Return [x, y] of the center of cell containing provided text 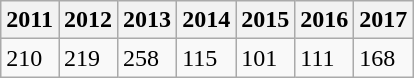
258 [148, 58]
2016 [324, 20]
219 [88, 58]
2013 [148, 20]
115 [206, 58]
111 [324, 58]
210 [30, 58]
2011 [30, 20]
2017 [384, 20]
101 [266, 58]
2014 [206, 20]
168 [384, 58]
2012 [88, 20]
2015 [266, 20]
